Search for the cell housing the specified text and yield its (X, Y) center coordinate. 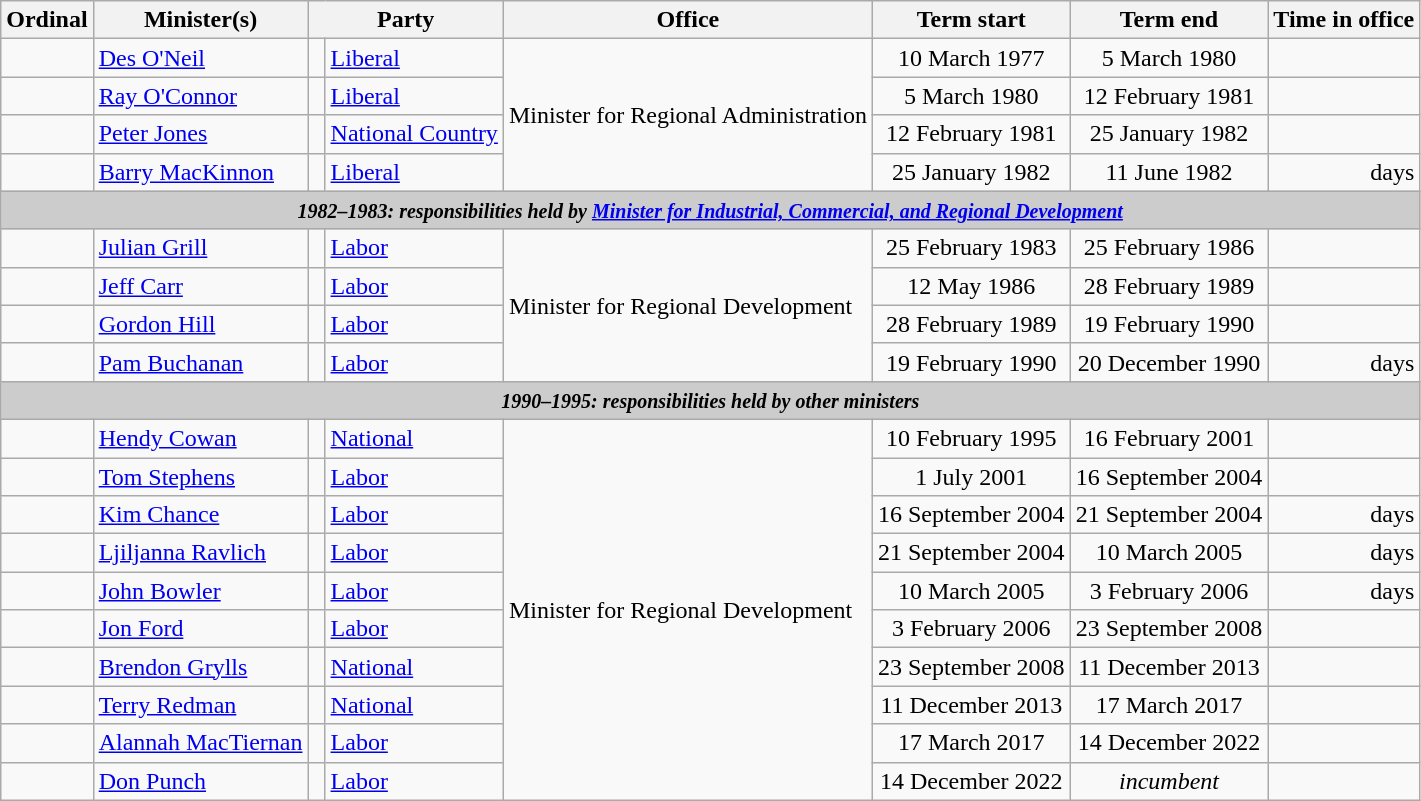
Time in office (1344, 20)
Party (406, 20)
Gordon Hill (200, 324)
12 May 1986 (971, 286)
1 July 2001 (971, 477)
10 March 1977 (971, 58)
Jeff Carr (200, 286)
1990–1995: responsibilities held by other ministers (710, 400)
Minister for Regional Administration (688, 115)
National Country (414, 134)
Peter Jones (200, 134)
Minister(s) (200, 20)
Term end (1169, 20)
Jon Ford (200, 629)
Don Punch (200, 781)
Ordinal (47, 20)
Terry Redman (200, 705)
Kim Chance (200, 515)
Office (688, 20)
25 February 1983 (971, 248)
16 February 2001 (1169, 438)
Ray O'Connor (200, 96)
Alannah MacTiernan (200, 743)
Pam Buchanan (200, 362)
Hendy Cowan (200, 438)
Brendon Grylls (200, 667)
Barry MacKinnon (200, 172)
Term start (971, 20)
11 June 1982 (1169, 172)
20 December 1990 (1169, 362)
1982–1983: responsibilities held by Minister for Industrial, Commercial, and Regional Development (710, 210)
10 February 1995 (971, 438)
incumbent (1169, 781)
25 February 1986 (1169, 248)
Des O'Neil (200, 58)
Tom Stephens (200, 477)
John Bowler (200, 591)
Ljiljanna Ravlich (200, 553)
Julian Grill (200, 248)
